Find where the given text appears and provide that cell's center as [X, Y] coordinate. 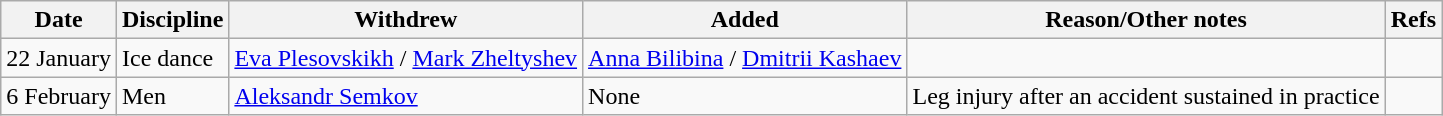
Date [59, 20]
Discipline [172, 20]
Men [172, 96]
Ice dance [172, 58]
22 January [59, 58]
Refs [1413, 20]
Withdrew [406, 20]
Added [745, 20]
Leg injury after an accident sustained in practice [1146, 96]
Aleksandr Semkov [406, 96]
6 February [59, 96]
Anna Bilibina / Dmitrii Kashaev [745, 58]
Eva Plesovskikh / Mark Zheltyshev [406, 58]
Reason/Other notes [1146, 20]
None [745, 96]
